Locate the cell with the specified text and output its (x, y) center coordinate. 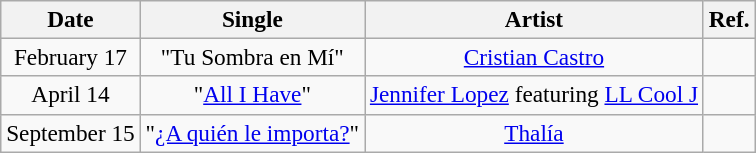
Thalía (534, 133)
Date (70, 19)
Single (252, 19)
February 17 (70, 57)
"All I Have" (252, 95)
Ref. (728, 19)
"Tu Sombra en Mí" (252, 57)
September 15 (70, 133)
Jennifer Lopez featuring LL Cool J (534, 95)
"¿A quién le importa?" (252, 133)
April 14 (70, 95)
Cristian Castro (534, 57)
Artist (534, 19)
